Capture the cell that displays the provided text and extract its (X, Y) central coordinate. 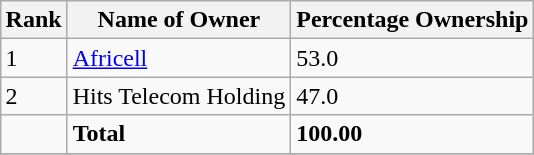
Hits Telecom Holding (179, 96)
1 (34, 58)
100.00 (412, 134)
47.0 (412, 96)
Name of Owner (179, 20)
Total (179, 134)
Percentage Ownership (412, 20)
Africell (179, 58)
53.0 (412, 58)
Rank (34, 20)
2 (34, 96)
